Search for the cell housing the specified text and yield its (x, y) center coordinate. 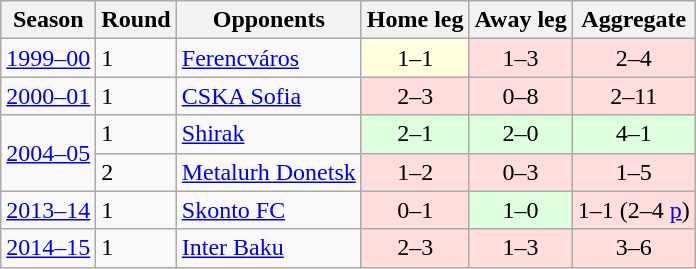
Ferencváros (268, 58)
2000–01 (48, 96)
1–2 (415, 172)
Opponents (268, 20)
CSKA Sofia (268, 96)
Skonto FC (268, 210)
1–1 (2–4 p) (634, 210)
Aggregate (634, 20)
2 (136, 172)
1–0 (520, 210)
Season (48, 20)
Round (136, 20)
0–8 (520, 96)
Metalurh Donetsk (268, 172)
3–6 (634, 248)
2–0 (520, 134)
Away leg (520, 20)
0–3 (520, 172)
1999–00 (48, 58)
1–5 (634, 172)
2014–15 (48, 248)
2–4 (634, 58)
2–1 (415, 134)
0–1 (415, 210)
Home leg (415, 20)
4–1 (634, 134)
Shirak (268, 134)
2–11 (634, 96)
2013–14 (48, 210)
2004–05 (48, 153)
1–1 (415, 58)
Inter Baku (268, 248)
